Search for the cell housing the specified text and yield its [x, y] center coordinate. 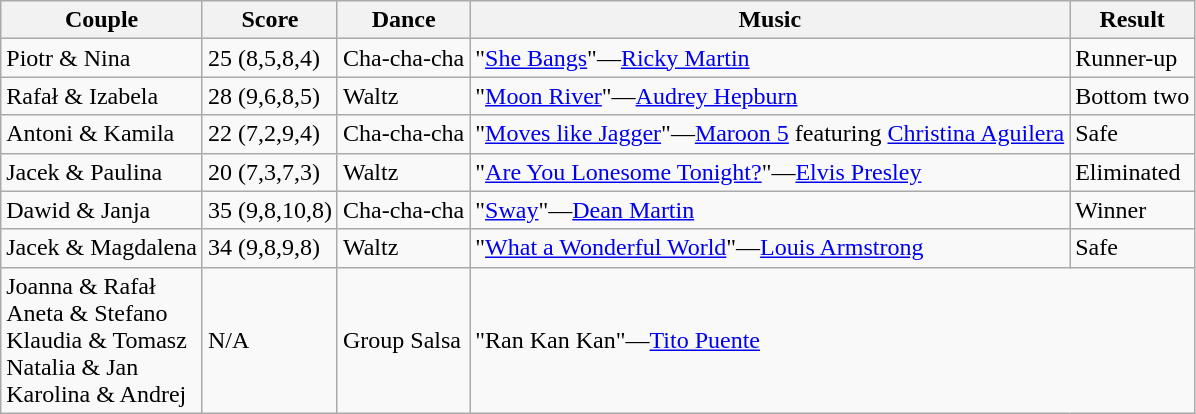
Score [270, 20]
Jacek & Magdalena [102, 248]
"Moves like Jagger"—Maroon 5 featuring Christina Aguilera [770, 134]
22 (7,2,9,4) [270, 134]
"She Bangs"—Ricky Martin [770, 58]
Antoni & Kamila [102, 134]
28 (9,6,8,5) [270, 96]
35 (9,8,10,8) [270, 210]
20 (7,3,7,3) [270, 172]
N/A [270, 340]
"Sway"—Dean Martin [770, 210]
25 (8,5,8,4) [270, 58]
"Are You Lonesome Tonight?"—Elvis Presley [770, 172]
Joanna & RafałAneta & StefanoKlaudia & TomaszNatalia & JanKarolina & Andrej [102, 340]
Dawid & Janja [102, 210]
Eliminated [1132, 172]
Dance [403, 20]
Piotr & Nina [102, 58]
Group Salsa [403, 340]
"Moon River"—Audrey Hepburn [770, 96]
Rafał & Izabela [102, 96]
34 (9,8,9,8) [270, 248]
Couple [102, 20]
Bottom two [1132, 96]
Winner [1132, 210]
Runner-up [1132, 58]
"Ran Kan Kan"—Tito Puente [832, 340]
Jacek & Paulina [102, 172]
"What a Wonderful World"—Louis Armstrong [770, 248]
Music [770, 20]
Result [1132, 20]
